Locate the cell with the specified text and output its (x, y) center coordinate. 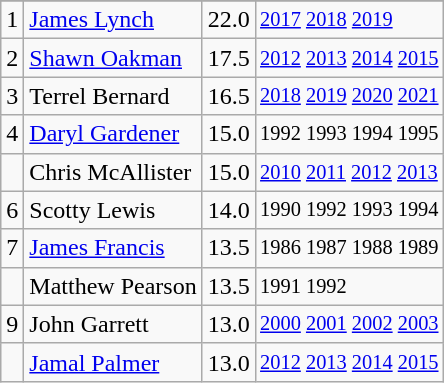
Shawn Oakman (113, 58)
1986 1987 1988 1989 (349, 248)
Matthew Pearson (113, 286)
3 (12, 96)
2000 2001 2002 2003 (349, 324)
2 (12, 58)
22.0 (228, 20)
1991 1992 (349, 286)
2018 2019 2020 2021 (349, 96)
John Garrett (113, 324)
Terrel Bernard (113, 96)
James Francis (113, 248)
2017 2018 2019 (349, 20)
6 (12, 210)
4 (12, 134)
Scotty Lewis (113, 210)
14.0 (228, 210)
James Lynch (113, 20)
Daryl Gardener (113, 134)
2010 2011 2012 2013 (349, 172)
1992 1993 1994 1995 (349, 134)
9 (12, 324)
Chris McAllister (113, 172)
17.5 (228, 58)
Jamal Palmer (113, 362)
1 (12, 20)
1990 1992 1993 1994 (349, 210)
16.5 (228, 96)
7 (12, 248)
